Search for the cell housing the specified text and yield its [x, y] center coordinate. 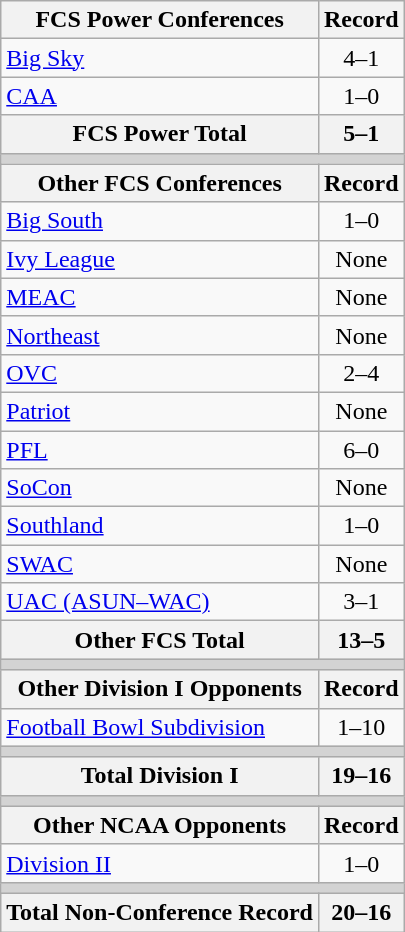
UAC (ASUN–WAC) [160, 602]
FCS Power Conferences [160, 20]
Ivy League [160, 259]
1–10 [361, 727]
Other FCS Conferences [160, 183]
Division II [160, 863]
Other NCAA Opponents [160, 825]
5–1 [361, 134]
FCS Power Total [160, 134]
Patriot [160, 411]
3–1 [361, 602]
Other Division I Opponents [160, 689]
MEAC [160, 297]
20–16 [361, 912]
Football Bowl Subdivision [160, 727]
19–16 [361, 776]
Other FCS Total [160, 640]
4–1 [361, 58]
Total Non-Conference Record [160, 912]
OVC [160, 373]
CAA [160, 96]
Big South [160, 221]
SWAC [160, 564]
6–0 [361, 449]
Total Division I [160, 776]
Southland [160, 526]
2–4 [361, 373]
Northeast [160, 335]
13–5 [361, 640]
SoCon [160, 488]
Big Sky [160, 58]
PFL [160, 449]
